Provide the (x, y) coordinate of the cell's center where the given text is located.  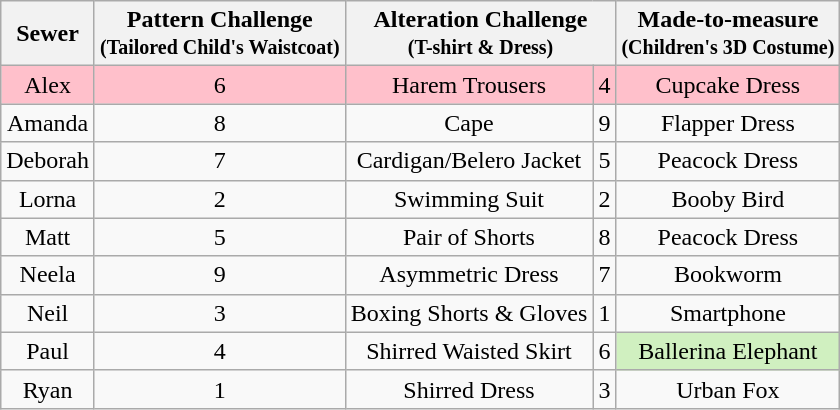
Amanda (48, 123)
Deborah (48, 161)
Paul (48, 351)
Harem Trousers (469, 85)
Smartphone (728, 313)
Neela (48, 275)
Ryan (48, 389)
Alex (48, 85)
Booby Bird (728, 199)
Swimming Suit (469, 199)
Alteration Challenge(T-shirt & Dress) (480, 34)
Bookworm (728, 275)
Shirred Dress (469, 389)
Shirred Waisted Skirt (469, 351)
Asymmetric Dress (469, 275)
Made-to-measure(Children's 3D Costume) (728, 34)
Urban Fox (728, 389)
Pattern Challenge(Tailored Child's Waistcoat) (220, 34)
Boxing Shorts & Gloves (469, 313)
Matt (48, 237)
Flapper Dress (728, 123)
Neil (48, 313)
Ballerina Elephant (728, 351)
Pair of Shorts (469, 237)
Lorna (48, 199)
Cupcake Dress (728, 85)
Cape (469, 123)
Sewer (48, 34)
Cardigan/Belero Jacket (469, 161)
